Return the [X, Y] coordinate for the center point of the cell that contains the specified text.  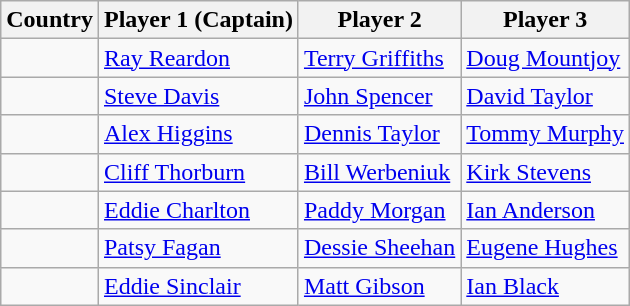
Patsy Fagan [198, 248]
Ian Anderson [546, 210]
Terry Griffiths [379, 58]
Player 2 [379, 20]
Eddie Sinclair [198, 286]
Cliff Thorburn [198, 172]
David Taylor [546, 96]
Alex Higgins [198, 134]
Ian Black [546, 286]
Steve Davis [198, 96]
John Spencer [379, 96]
Country [50, 20]
Player 1 (Captain) [198, 20]
Bill Werbeniuk [379, 172]
Matt Gibson [379, 286]
Doug Mountjoy [546, 58]
Ray Reardon [198, 58]
Player 3 [546, 20]
Tommy Murphy [546, 134]
Paddy Morgan [379, 210]
Kirk Stevens [546, 172]
Dessie Sheehan [379, 248]
Eugene Hughes [546, 248]
Dennis Taylor [379, 134]
Eddie Charlton [198, 210]
